For the text-containing cell, return its midpoint in (X, Y) coordinate format. 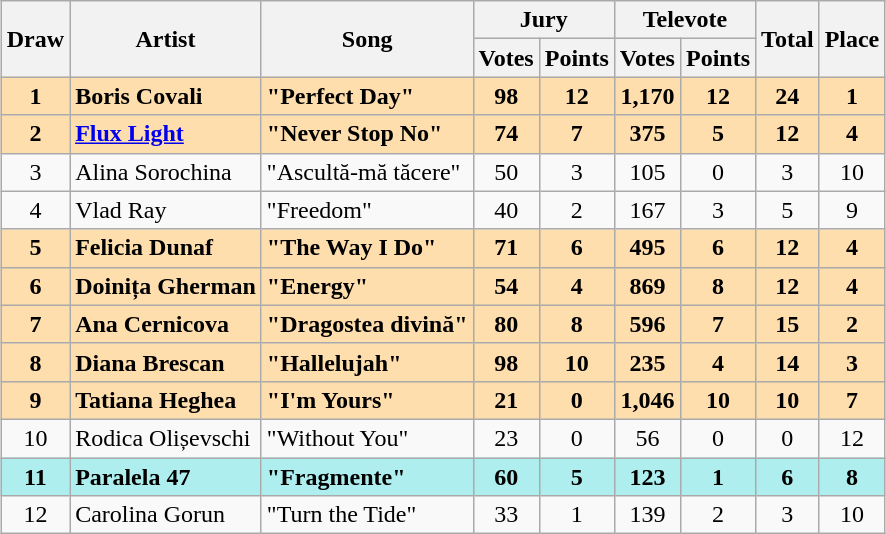
1,046 (647, 400)
50 (506, 172)
"Dragostea divină" (367, 324)
33 (506, 515)
"Turn the Tide" (367, 515)
21 (506, 400)
375 (647, 134)
235 (647, 362)
80 (506, 324)
56 (647, 438)
Paralela 47 (166, 477)
"Fragmente" (367, 477)
54 (506, 286)
1,170 (647, 96)
"Perfect Day" (367, 96)
Tatiana Heghea (166, 400)
Place (852, 39)
Jury (544, 20)
869 (647, 286)
11 (35, 477)
"Freedom" (367, 210)
"Ascultă-mă tăcere" (367, 172)
24 (788, 96)
Ana Cernicova (166, 324)
15 (788, 324)
105 (647, 172)
60 (506, 477)
"Energy" (367, 286)
"Hallelujah" (367, 362)
Diana Brescan (166, 362)
Vlad Ray (166, 210)
"Never Stop No" (367, 134)
123 (647, 477)
167 (647, 210)
Boris Covali (166, 96)
71 (506, 248)
Rodica Olișevschi (166, 438)
Flux Light (166, 134)
Song (367, 39)
495 (647, 248)
Artist (166, 39)
Doinița Gherman (166, 286)
Total (788, 39)
596 (647, 324)
Draw (35, 39)
"Without You" (367, 438)
"I'm Yours" (367, 400)
"The Way I Do" (367, 248)
74 (506, 134)
23 (506, 438)
Carolina Gorun (166, 515)
40 (506, 210)
Felicia Dunaf (166, 248)
Televote (684, 20)
14 (788, 362)
Alina Sorochina (166, 172)
139 (647, 515)
